Extract the (x, y) coordinate from the center of the cell holding the provided text.  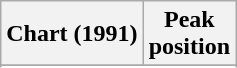
Peakposition (189, 34)
Chart (1991) (72, 34)
